From the cell containing the given text, extract its center point as (x, y) coordinate. 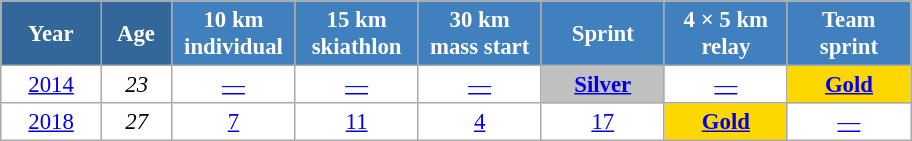
2014 (52, 85)
11 (356, 122)
10 km individual (234, 34)
4 (480, 122)
30 km mass start (480, 34)
Sprint (602, 34)
23 (136, 85)
27 (136, 122)
17 (602, 122)
Year (52, 34)
7 (234, 122)
Silver (602, 85)
2018 (52, 122)
Team sprint (848, 34)
15 km skiathlon (356, 34)
Age (136, 34)
4 × 5 km relay (726, 34)
